Detect which cell encompasses the target text, then output its (x, y) center coordinate. 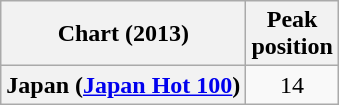
Japan (Japan Hot 100) (124, 85)
Chart (2013) (124, 34)
14 (292, 85)
Peakposition (292, 34)
